Pinpoint the cell where the given text exists, returning its (X, Y) midpoint coordinate. 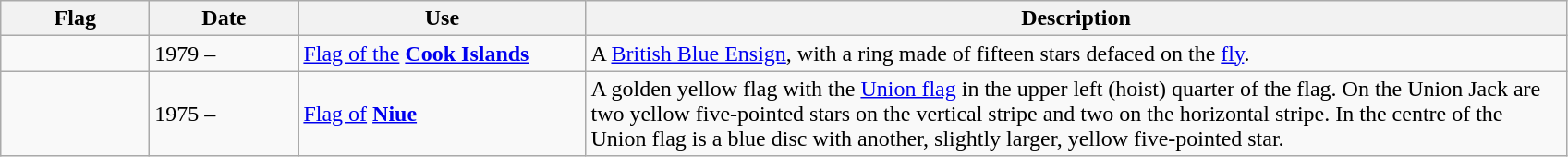
Flag of Niue (442, 114)
Flag of the Cook Islands (442, 54)
Flag (76, 18)
1975 – (224, 114)
1979 – (224, 54)
Description (1076, 18)
A British Blue Ensign, with a ring made of fifteen stars defaced on the fly. (1076, 54)
Use (442, 18)
Date (224, 18)
